Capture the cell that displays the provided text and extract its (x, y) central coordinate. 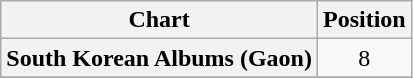
Position (364, 20)
8 (364, 58)
Chart (160, 20)
South Korean Albums (Gaon) (160, 58)
